Extract the [x, y] coordinate from the center of the cell holding the provided text.  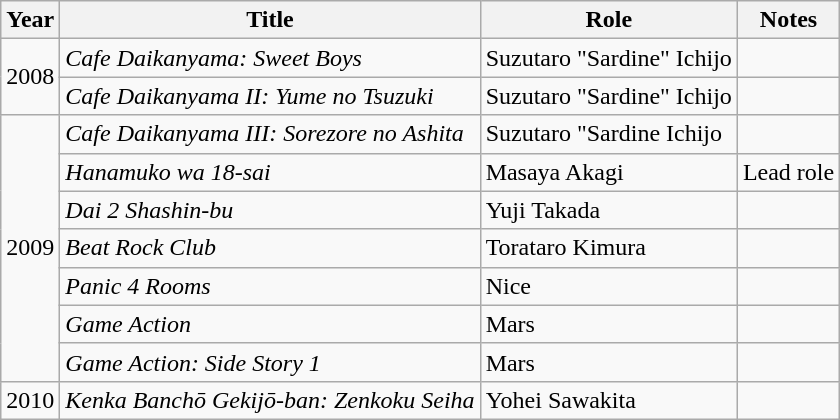
Masaya Akagi [608, 172]
Yuji Takada [608, 210]
Dai 2 Shashin-bu [270, 210]
Role [608, 20]
Kenka Banchō Gekijō-ban: Zenkoku Seiha [270, 400]
Suzutaro "Sardine Ichijo [608, 134]
2010 [30, 400]
Cafe Daikanyama II: Yume no Tsuzuki [270, 96]
Beat Rock Club [270, 248]
2008 [30, 77]
Torataro Kimura [608, 248]
Nice [608, 286]
2009 [30, 248]
Lead role [788, 172]
Game Action [270, 324]
Panic 4 Rooms [270, 286]
Game Action: Side Story 1 [270, 362]
Yohei Sawakita [608, 400]
Year [30, 20]
Notes [788, 20]
Hanamuko wa 18-sai [270, 172]
Cafe Daikanyama: Sweet Boys [270, 58]
Cafe Daikanyama III: Sorezore no Ashita [270, 134]
Title [270, 20]
